For the text-containing cell, return its midpoint in [x, y] coordinate format. 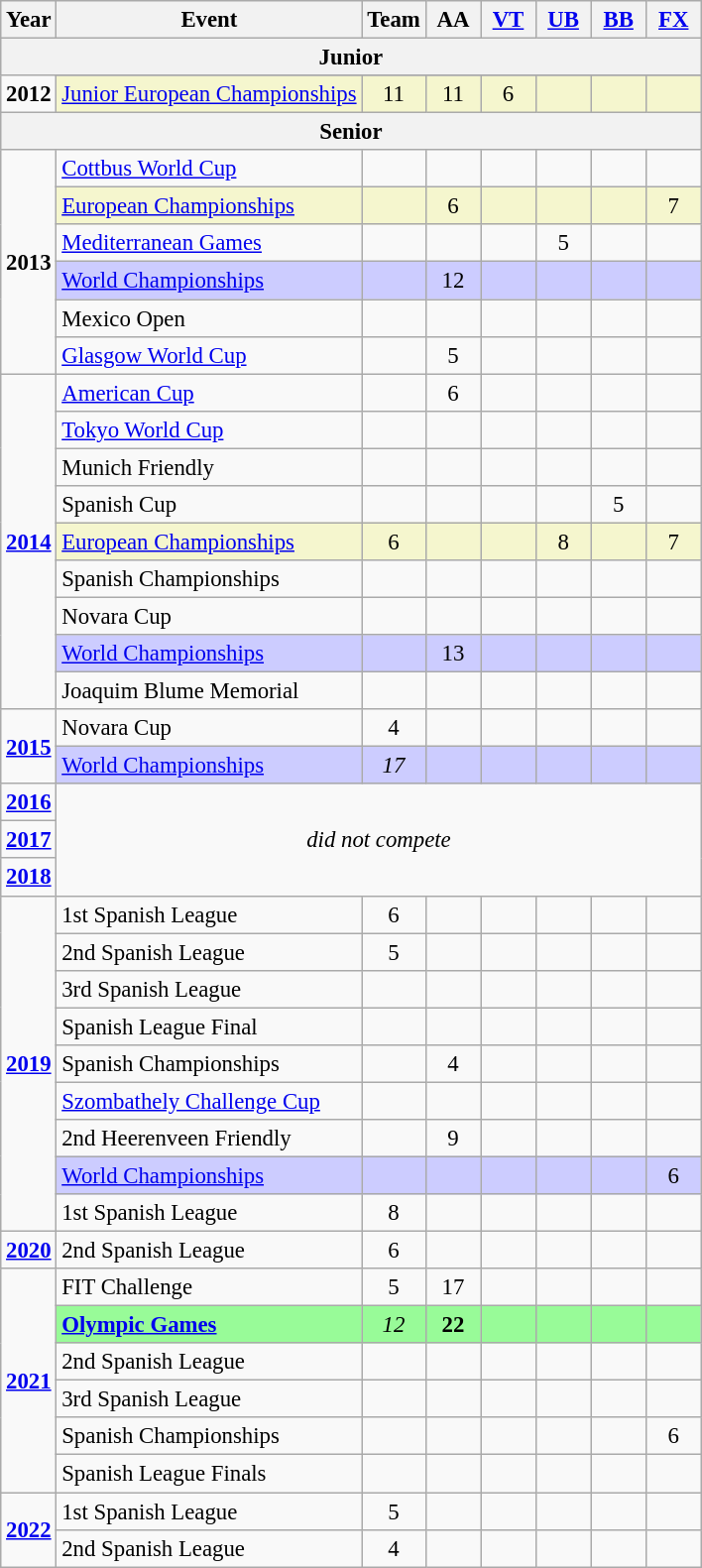
2014 [29, 542]
Junior European Championships [209, 94]
Tokyo World Cup [209, 429]
22 [453, 1325]
2016 [29, 802]
Team [394, 20]
2021 [29, 1381]
9 [453, 1139]
BB [619, 20]
Glasgow World Cup [209, 355]
VT [509, 20]
Year [29, 20]
Spanish League Final [209, 1026]
2nd Heerenveen Friendly [209, 1139]
13 [453, 654]
2019 [29, 1063]
2020 [29, 1251]
Olympic Games [209, 1325]
2018 [29, 878]
FIT Challenge [209, 1287]
FX [673, 20]
Munich Friendly [209, 467]
2017 [29, 840]
AA [453, 20]
Cottbus World Cup [209, 169]
Mediterranean Games [209, 243]
Junior [351, 58]
American Cup [209, 393]
Szombathely Challenge Cup [209, 1101]
2013 [29, 262]
Spanish Cup [209, 505]
did not compete [379, 839]
2015 [29, 746]
Joaquim Blume Memorial [209, 691]
UB [563, 20]
Spanish League Finals [209, 1474]
2012 [29, 94]
Event [209, 20]
Mexico Open [209, 318]
Senior [351, 132]
2022 [29, 1529]
